Return the [X, Y] coordinate for the center point of the cell that contains the specified text.  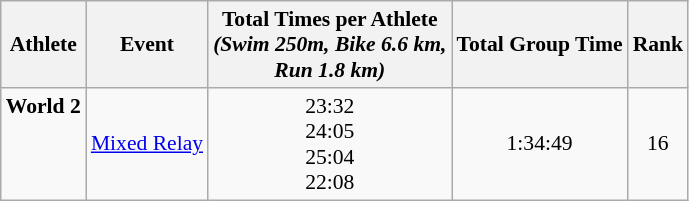
Event [147, 44]
23:3224:0525:0422:08 [330, 144]
Total Times per Athlete (Swim 250m, Bike 6.6 km, Run 1.8 km) [330, 44]
1:34:49 [540, 144]
Rank [658, 44]
Total Group Time [540, 44]
16 [658, 144]
World 2 [44, 144]
Athlete [44, 44]
Mixed Relay [147, 144]
